Return the [x, y] coordinate for the center point of the cell that contains the specified text.  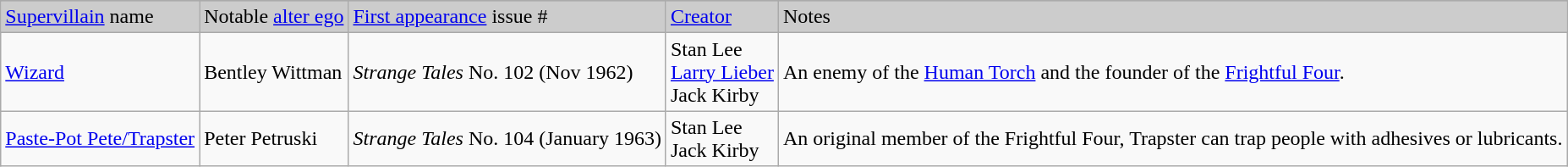
Stan LeeJack Kirby [722, 139]
Paste-Pot Pete/Trapster [100, 139]
Wizard [100, 72]
An original member of the Frightful Four, Trapster can trap people with adhesives or lubricants. [1172, 139]
First appearance issue # [507, 17]
Strange Tales No. 104 (January 1963) [507, 139]
Stan LeeLarry LieberJack Kirby [722, 72]
Notable alter ego [274, 17]
Strange Tales No. 102 (Nov 1962) [507, 72]
Supervillain name [100, 17]
Notes [1172, 17]
Bentley Wittman [274, 72]
An enemy of the Human Torch and the founder of the Frightful Four. [1172, 72]
Creator [722, 17]
Peter Petruski [274, 139]
